From the cell containing the given text, extract its center point as (X, Y) coordinate. 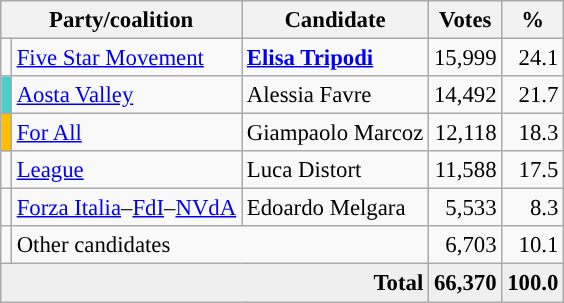
Giampaolo Marcoz (336, 133)
Elisa Tripodi (336, 58)
10.1 (533, 245)
24.1 (533, 58)
Candidate (336, 20)
11,588 (466, 170)
14,492 (466, 95)
Luca Distort (336, 170)
% (533, 20)
Forza Italia–FdI–NVdA (126, 208)
For All (126, 133)
Edoardo Melgara (336, 208)
17.5 (533, 170)
Total (215, 283)
8.3 (533, 208)
12,118 (466, 133)
5,533 (466, 208)
League (126, 170)
15,999 (466, 58)
Aosta Valley (126, 95)
Other candidates (220, 245)
100.0 (533, 283)
Alessia Favre (336, 95)
21.7 (533, 95)
66,370 (466, 283)
Party/coalition (122, 20)
Five Star Movement (126, 58)
Votes (466, 20)
18.3 (533, 133)
6,703 (466, 245)
